Determine the [x, y] coordinate at the center of the cell enclosing the given text.  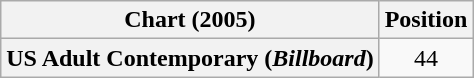
Position [426, 20]
Chart (2005) [190, 20]
US Adult Contemporary (Billboard) [190, 58]
44 [426, 58]
